Provide the (x, y) coordinate of the cell's center where the given text is located.  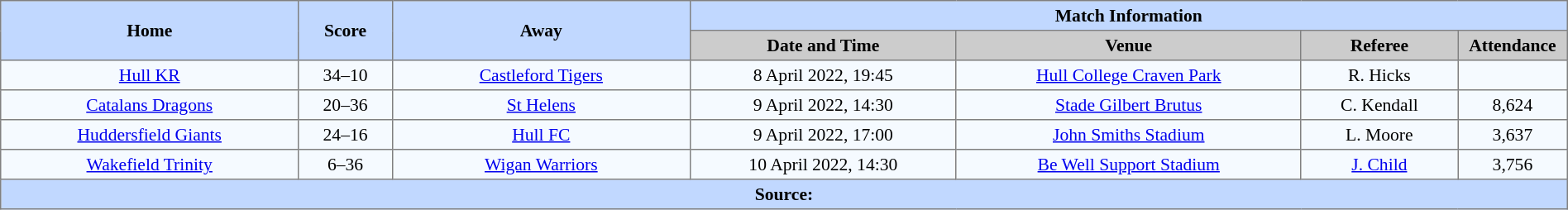
20–36 (346, 105)
R. Hicks (1379, 75)
10 April 2022, 14:30 (823, 165)
Castleford Tigers (541, 75)
John Smiths Stadium (1128, 135)
Wigan Warriors (541, 165)
C. Kendall (1379, 105)
9 April 2022, 17:00 (823, 135)
Catalans Dragons (150, 105)
24–16 (346, 135)
Referee (1379, 45)
Huddersfield Giants (150, 135)
8,624 (1513, 105)
Attendance (1513, 45)
J. Child (1379, 165)
3,756 (1513, 165)
Venue (1128, 45)
Hull FC (541, 135)
6–36 (346, 165)
Be Well Support Stadium (1128, 165)
34–10 (346, 75)
8 April 2022, 19:45 (823, 75)
L. Moore (1379, 135)
9 April 2022, 14:30 (823, 105)
Away (541, 31)
Date and Time (823, 45)
Score (346, 31)
Source: (784, 194)
St Helens (541, 105)
Match Information (1128, 16)
Hull KR (150, 75)
Home (150, 31)
Stade Gilbert Brutus (1128, 105)
Wakefield Trinity (150, 165)
3,637 (1513, 135)
Hull College Craven Park (1128, 75)
